Locate the cell with the specified text and output its (x, y) center coordinate. 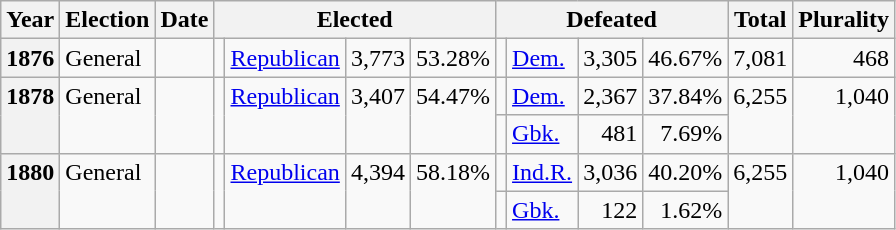
1876 (30, 58)
3,407 (378, 115)
Election (108, 20)
53.28% (452, 58)
58.18% (452, 191)
Elected (355, 20)
2,367 (610, 96)
Year (30, 20)
481 (610, 134)
1878 (30, 115)
54.47% (452, 115)
7,081 (760, 58)
Defeated (611, 20)
3,305 (610, 58)
3,773 (378, 58)
Date (184, 20)
1880 (30, 191)
3,036 (610, 172)
40.20% (686, 172)
122 (610, 210)
Plurality (844, 20)
7.69% (686, 134)
37.84% (686, 96)
1.62% (686, 210)
468 (844, 58)
Ind.R. (542, 172)
Total (760, 20)
46.67% (686, 58)
4,394 (378, 191)
